Scan for the cell matching the given text and deliver its (X, Y) coordinate at center. 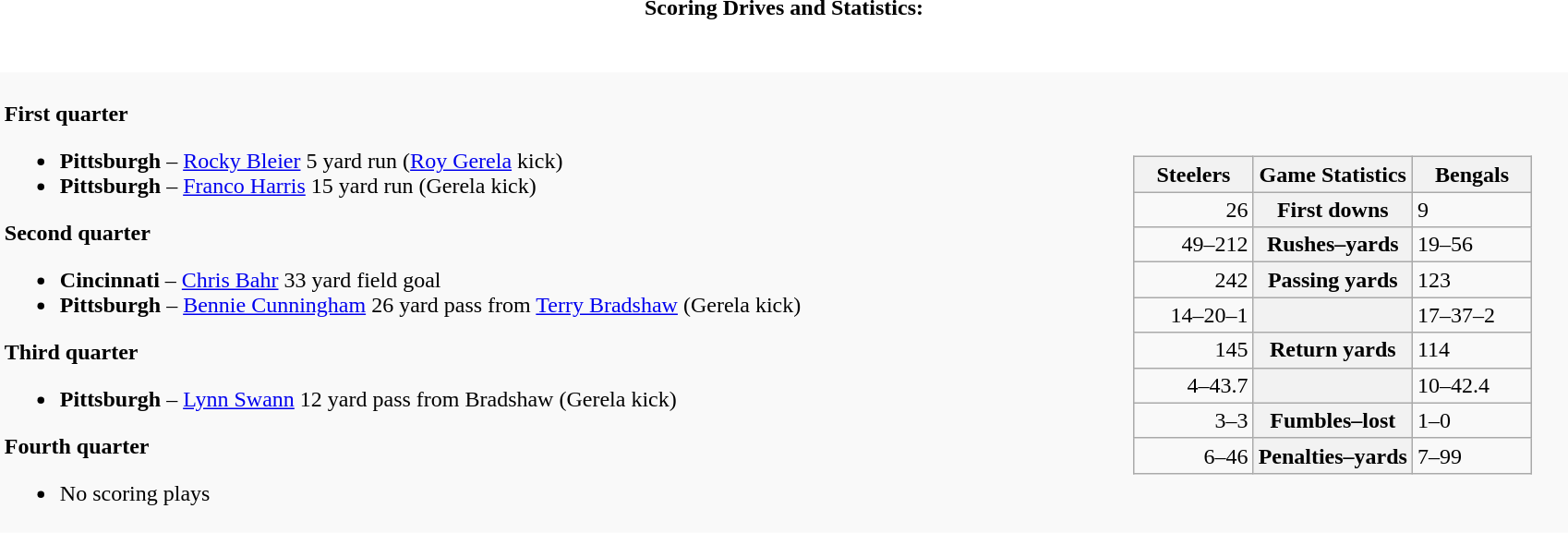
19–56 (1472, 245)
17–37–2 (1472, 315)
123 (1472, 280)
Passing yards (1333, 280)
Penalties–yards (1333, 455)
Return yards (1333, 350)
6–46 (1193, 455)
7–99 (1472, 455)
Steelers (1193, 175)
10–42.4 (1472, 385)
26 (1193, 210)
114 (1472, 350)
Bengals (1472, 175)
14–20–1 (1193, 315)
Rushes–yards (1333, 245)
Game Statistics (1333, 175)
3–3 (1193, 420)
145 (1193, 350)
4–43.7 (1193, 385)
9 (1472, 210)
1–0 (1472, 420)
Fumbles–lost (1333, 420)
First downs (1333, 210)
49–212 (1193, 245)
242 (1193, 280)
